Search for the cell housing the specified text and yield its (x, y) center coordinate. 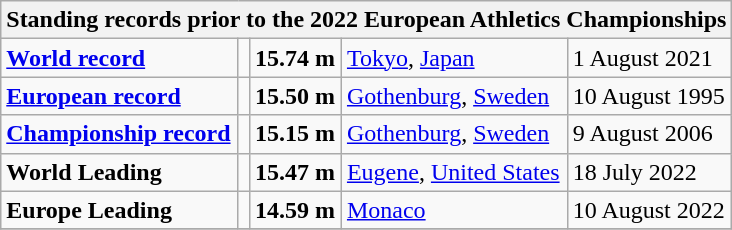
Monaco (454, 210)
Tokyo, Japan (454, 58)
European record (120, 96)
Eugene, United States (454, 172)
10 August 2022 (650, 210)
World Leading (120, 172)
10 August 1995 (650, 96)
15.15 m (295, 134)
Championship record (120, 134)
Europe Leading (120, 210)
18 July 2022 (650, 172)
1 August 2021 (650, 58)
14.59 m (295, 210)
9 August 2006 (650, 134)
Standing records prior to the 2022 European Athletics Championships (366, 20)
15.74 m (295, 58)
15.47 m (295, 172)
15.50 m (295, 96)
World record (120, 58)
